Identify which cell holds the provided text, then report its (x, y) central coordinate. 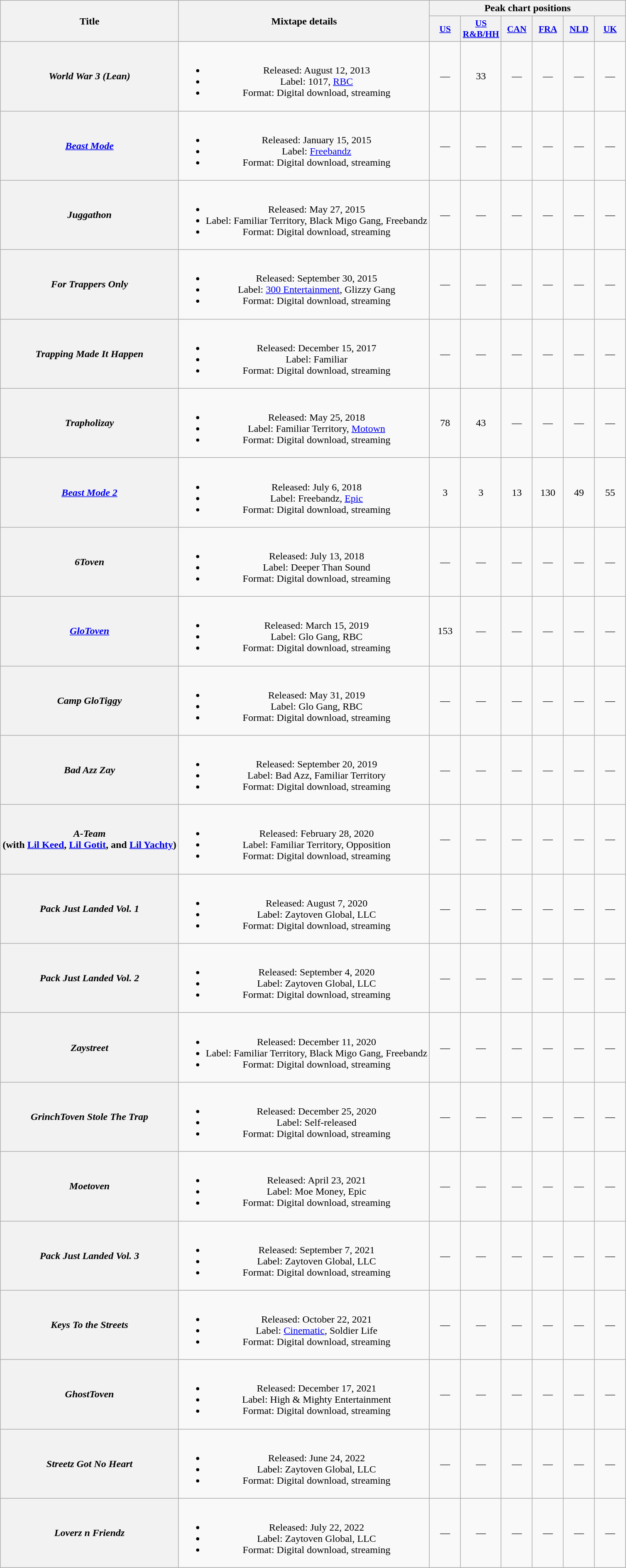
Title (90, 21)
Released: August 7, 2020Label: Zaytoven Global, LLCFormat: Digital download, streaming (304, 909)
43 (481, 423)
Released: February 28, 2020Label: Familiar Territory, OppositionFormat: Digital download, streaming (304, 840)
Released: May 25, 2018Label: Familiar Territory, MotownFormat: Digital download, streaming (304, 423)
Released: June 24, 2022Label: Zaytoven Global, LLCFormat: Digital download, streaming (304, 1463)
78 (445, 423)
6Toven (90, 561)
Pack Just Landed Vol. 3 (90, 1256)
Beast Mode (90, 145)
Released: May 27, 2015Label: Familiar Territory, Black Migo Gang, FreebandzFormat: Digital download, streaming (304, 215)
Released: October 22, 2021Label: Cinematic, Soldier LifeFormat: Digital download, streaming (304, 1325)
Mixtape details (304, 21)
Moetoven (90, 1186)
Released: April 23, 2021Label: Moe Money, EpicFormat: Digital download, streaming (304, 1186)
Streetz Got No Heart (90, 1463)
Released: September 20, 2019Label: Bad Azz, Familiar TerritoryFormat: Digital download, streaming (304, 770)
Peak chart positions (528, 8)
Released: September 4, 2020Label: Zaytoven Global, LLCFormat: Digital download, streaming (304, 978)
Beast Mode 2 (90, 492)
Bad Azz Zay (90, 770)
Loverz n Friendz (90, 1533)
130 (548, 492)
Trapping Made It Happen (90, 354)
FRA (548, 29)
Released: May 31, 2019Label: Glo Gang, RBCFormat: Digital download, streaming (304, 701)
For Trappers Only (90, 284)
Released: July 6, 2018Label: Freebandz, EpicFormat: Digital download, streaming (304, 492)
UK (610, 29)
49 (579, 492)
World War 3 (Lean) (90, 76)
Released: December 11, 2020Label: Familiar Territory, Black Migo Gang, FreebandzFormat: Digital download, streaming (304, 1047)
55 (610, 492)
153 (445, 631)
GrinchToven Stole The Trap (90, 1117)
Trapholizay (90, 423)
13 (516, 492)
Released: December 25, 2020Label: Self-releasedFormat: Digital download, streaming (304, 1117)
GhostToven (90, 1394)
Released: December 17, 2021Label: High & Mighty EntertainmentFormat: Digital download, streaming (304, 1394)
Camp GloTiggy (90, 701)
CAN (516, 29)
Pack Just Landed Vol. 2 (90, 978)
Released: January 15, 2015Label: FreebandzFormat: Digital download, streaming (304, 145)
33 (481, 76)
USR&B/HH (481, 29)
Released: July 13, 2018Label: Deeper Than SoundFormat: Digital download, streaming (304, 561)
Pack Just Landed Vol. 1 (90, 909)
US (445, 29)
Released: September 7, 2021Label: Zaytoven Global, LLCFormat: Digital download, streaming (304, 1256)
NLD (579, 29)
Keys To the Streets (90, 1325)
Released: July 22, 2022Label: Zaytoven Global, LLCFormat: Digital download, streaming (304, 1533)
Released: August 12, 2013Label: 1017, RBCFormat: Digital download, streaming (304, 76)
A-Team(with Lil Keed, Lil Gotit, and Lil Yachty) (90, 840)
Zaystreet (90, 1047)
Released: September 30, 2015Label: 300 Entertainment, Glizzy GangFormat: Digital download, streaming (304, 284)
Released: December 15, 2017Label: FamiliarFormat: Digital download, streaming (304, 354)
Released: March 15, 2019Label: Glo Gang, RBCFormat: Digital download, streaming (304, 631)
Juggathon (90, 215)
GloToven (90, 631)
